For the text-containing cell, return its midpoint in (x, y) coordinate format. 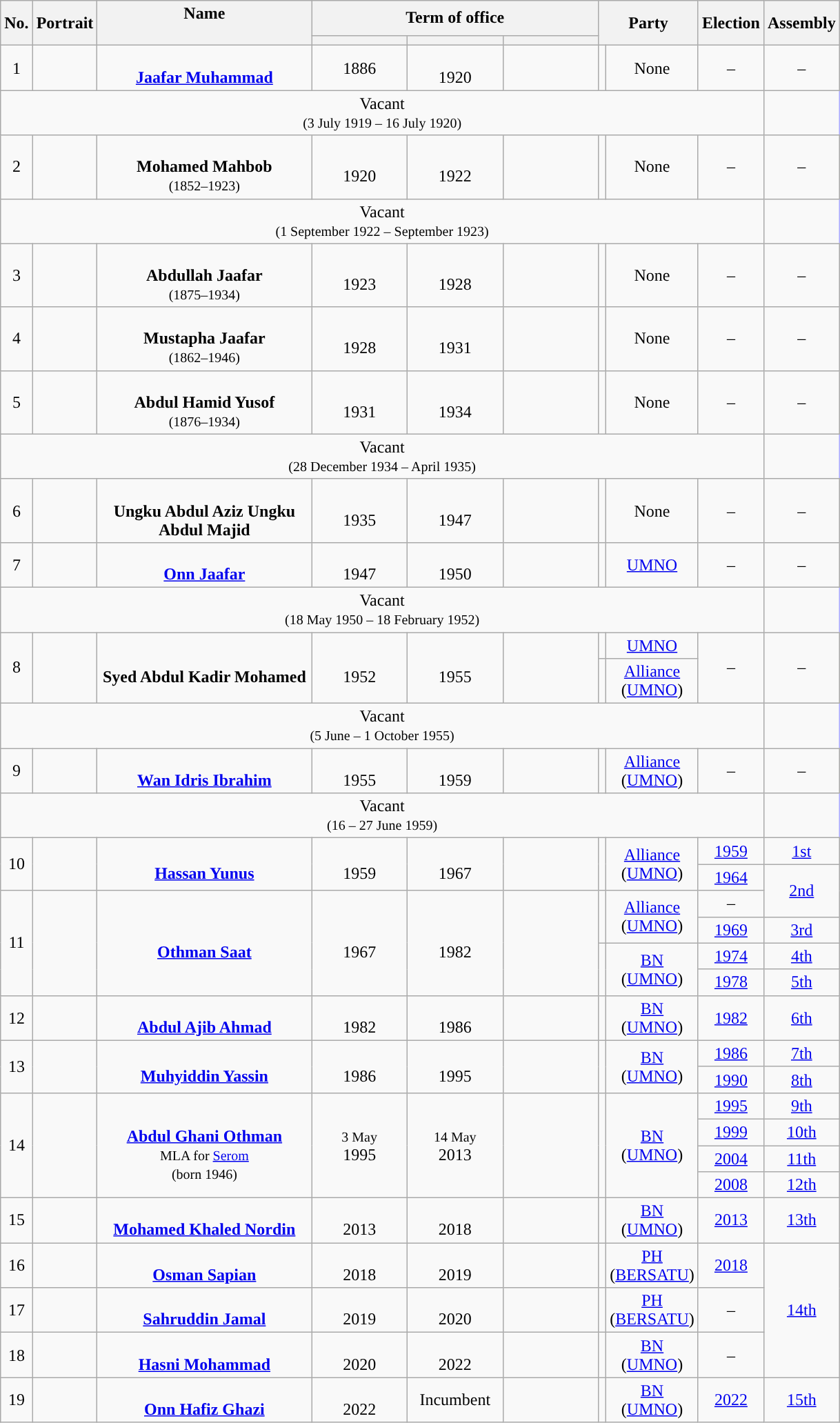
12th (801, 1185)
3 (17, 275)
5th (801, 982)
Name (204, 23)
Muhyiddin Yassin (204, 1066)
15 (17, 1221)
Abdullah Jaafar(1875–1934) (204, 275)
14th (801, 1311)
Vacant(1 September 1922 – September 1923) (382, 221)
Mustapha Jaafar(1862–1946) (204, 339)
Vacant(5 June – 1 October 1955) (382, 726)
Mohamed Mahbob(1852–1923) (204, 167)
2004 (731, 1158)
1950 (455, 564)
1969 (731, 930)
1935 (360, 510)
Onn Jaafar (204, 564)
2nd (801, 890)
Wan Idris Ibrahim (204, 771)
10 (17, 864)
7 (17, 564)
Election (731, 23)
9 (17, 771)
1st (801, 851)
6th (801, 1018)
1990 (731, 1079)
Abdul Hamid Yusof(1876–1934) (204, 402)
14 (17, 1145)
8 (17, 668)
Vacant(3 July 1919 – 16 July 1920) (382, 113)
2008 (731, 1185)
17 (17, 1311)
Onn Hafiz Ghazi (204, 1400)
1964 (731, 877)
1 (17, 68)
1934 (455, 402)
1886 (360, 68)
Mohamed Khaled Nordin (204, 1221)
14 May2013 (455, 1145)
1978 (731, 982)
Term of office (455, 18)
13 (17, 1066)
Syed Abdul Kadir Mohamed (204, 668)
1952 (360, 668)
7th (801, 1053)
2 (17, 167)
4th (801, 956)
10th (801, 1132)
12 (17, 1018)
Vacant(16 – 27 June 1959) (382, 815)
1923 (360, 275)
3 May1995 (360, 1145)
11 (17, 943)
8th (801, 1079)
Hassan Yunus (204, 864)
16 (17, 1265)
Ungku Abdul Aziz Ungku Abdul Majid (204, 510)
13th (801, 1221)
5 (17, 402)
Vacant(28 December 1934 – April 1935) (382, 457)
1974 (731, 956)
1922 (455, 167)
11th (801, 1158)
Abdul Ajib Ahmad (204, 1018)
Osman Sapian (204, 1265)
Party (648, 23)
Abdul Ghani OthmanMLA for Serom(born 1946) (204, 1145)
1999 (731, 1132)
Vacant(18 May 1950 – 18 February 1952) (382, 610)
Jaafar Muhammad (204, 68)
Sahruddin Jamal (204, 1311)
18 (17, 1355)
Incumbent (455, 1400)
15th (801, 1400)
9th (801, 1106)
Othman Saat (204, 943)
6 (17, 510)
Assembly (801, 23)
Hasni Mohammad (204, 1355)
4 (17, 339)
Portrait (65, 23)
19 (17, 1400)
3rd (801, 930)
No. (17, 23)
